Return the (x, y) coordinate for the center point of the cell that contains the specified text.  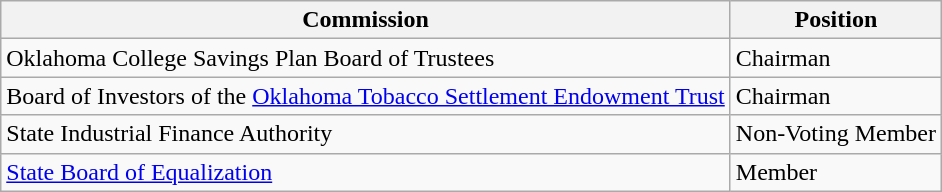
Position (836, 20)
Non-Voting Member (836, 134)
State Industrial Finance Authority (366, 134)
Oklahoma College Savings Plan Board of Trustees (366, 58)
Member (836, 172)
State Board of Equalization (366, 172)
Board of Investors of the Oklahoma Tobacco Settlement Endowment Trust (366, 96)
Commission (366, 20)
